Extract the [x, y] coordinate from the center of the cell holding the provided text.  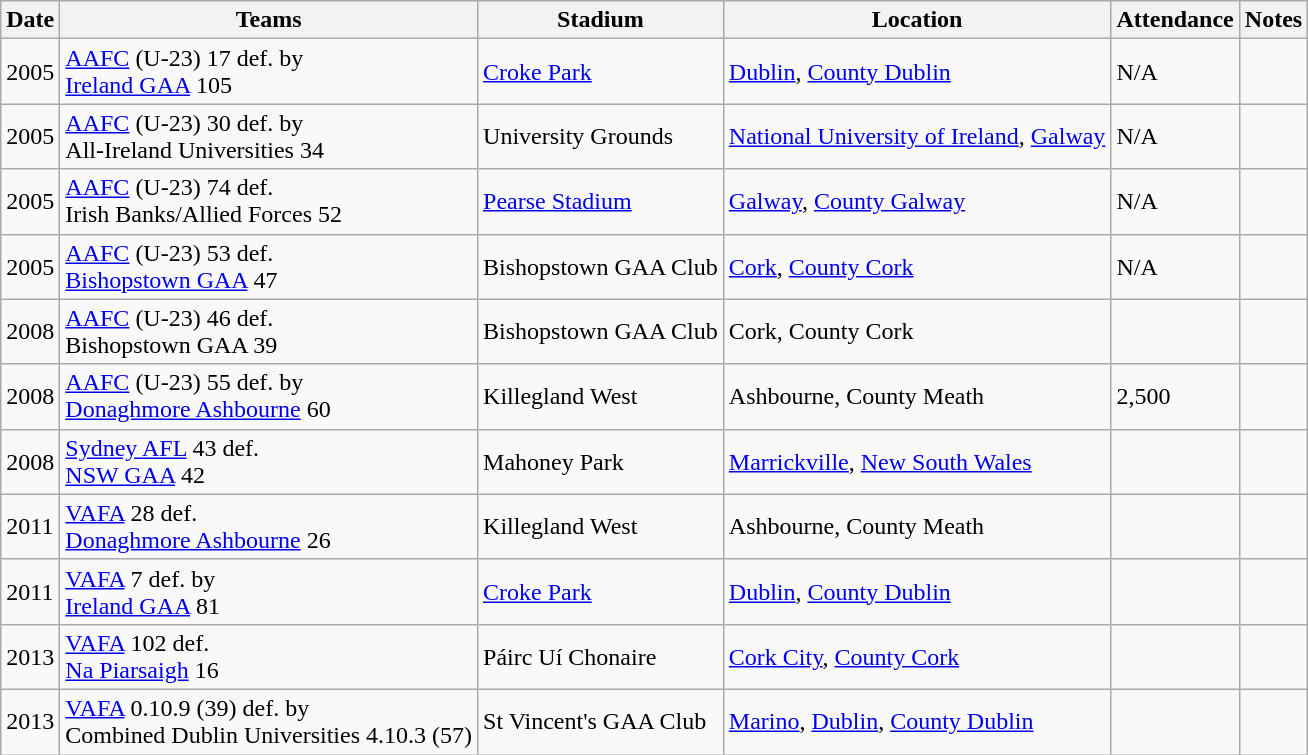
AAFC (U-23) 53 def.Bishopstown GAA 47 [269, 266]
VAFA 0.10.9 (39) def. byCombined Dublin Universities 4.10.3 (57) [269, 722]
AAFC (U-23) 17 def. byIreland GAA 105 [269, 72]
VAFA 7 def. byIreland GAA 81 [269, 592]
VAFA 28 def.Donaghmore Ashbourne 26 [269, 526]
Galway, County Galway [917, 202]
2,500 [1175, 396]
Teams [269, 20]
Cork City, County Cork [917, 656]
AAFC (U-23) 74 def.Irish Banks/Allied Forces 52 [269, 202]
St Vincent's GAA Club [601, 722]
AAFC (U-23) 46 def.Bishopstown GAA 39 [269, 332]
AAFC (U-23) 30 def. byAll-Ireland Universities 34 [269, 136]
AAFC (U-23) 55 def. byDonaghmore Ashbourne 60 [269, 396]
Location [917, 20]
Sydney AFL 43 def.NSW GAA 42 [269, 462]
Attendance [1175, 20]
VAFA 102 def.Na Piarsaigh 16 [269, 656]
Mahoney Park [601, 462]
University Grounds [601, 136]
Date [30, 20]
Notes [1273, 20]
Páirc Uí Chonaire [601, 656]
Stadium [601, 20]
Marrickville, New South Wales [917, 462]
National University of Ireland, Galway [917, 136]
Marino, Dublin, County Dublin [917, 722]
Pearse Stadium [601, 202]
